Return the [X, Y] coordinate for the center point of the cell that contains the specified text.  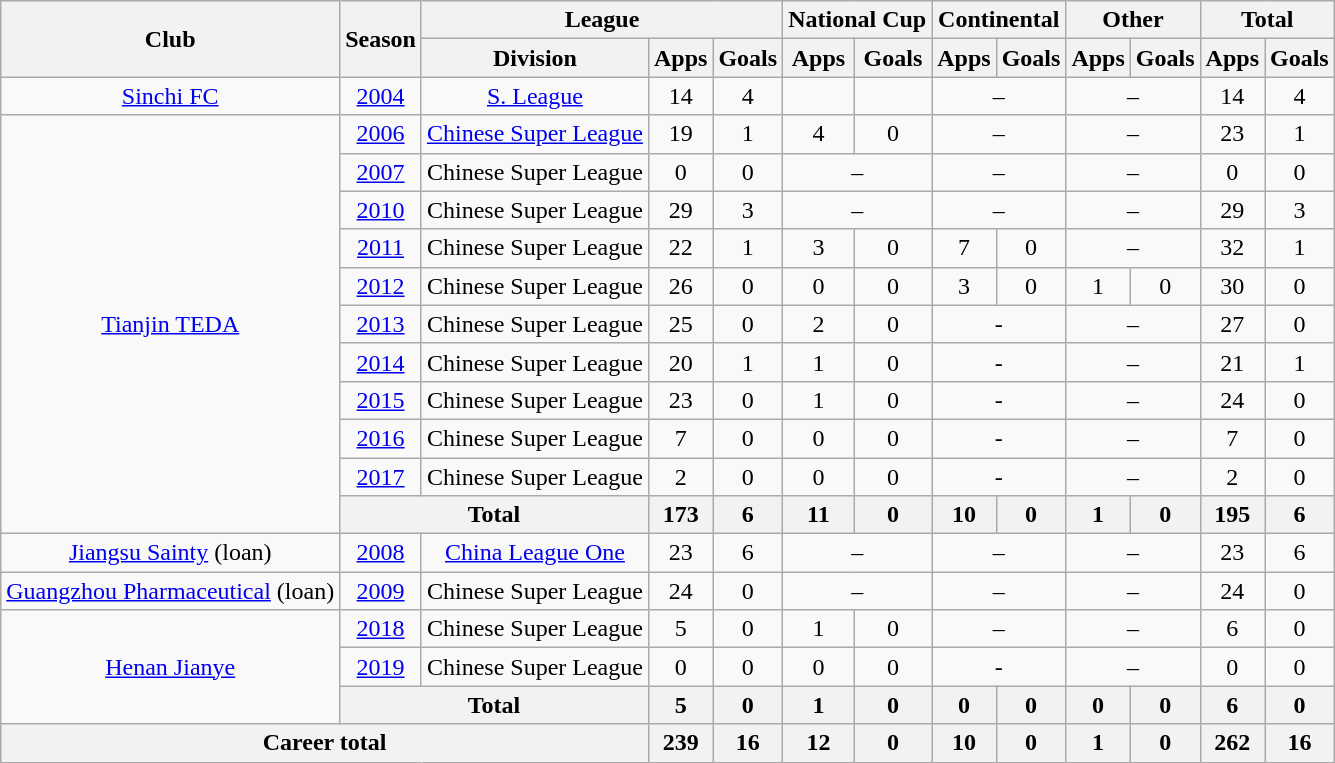
22 [680, 248]
195 [1232, 515]
Club [170, 39]
173 [680, 515]
2019 [381, 667]
20 [680, 362]
Guangzhou Pharmaceutical (loan) [170, 591]
S. League [534, 96]
12 [819, 743]
2017 [381, 477]
Continental [999, 20]
2008 [381, 553]
262 [1232, 743]
11 [819, 515]
2006 [381, 134]
19 [680, 134]
2014 [381, 362]
China League One [534, 553]
Tianjin TEDA [170, 324]
2015 [381, 400]
National Cup [858, 20]
Other [1133, 20]
2007 [381, 172]
Jiangsu Sainty (loan) [170, 553]
26 [680, 286]
27 [1232, 324]
2010 [381, 210]
21 [1232, 362]
2018 [381, 629]
32 [1232, 248]
2011 [381, 248]
25 [680, 324]
Season [381, 39]
Division [534, 58]
2009 [381, 591]
30 [1232, 286]
2016 [381, 438]
Sinchi FC [170, 96]
League [602, 20]
2012 [381, 286]
2013 [381, 324]
Henan Jianye [170, 667]
239 [680, 743]
Career total [325, 743]
2004 [381, 96]
